Pinpoint the cell where the given text exists, returning its (X, Y) midpoint coordinate. 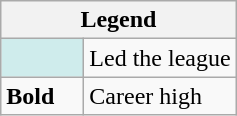
Legend (118, 20)
Led the league (160, 58)
Bold (42, 96)
Career high (160, 96)
